Provide the (X, Y) coordinate of the cell's center where the given text is located.  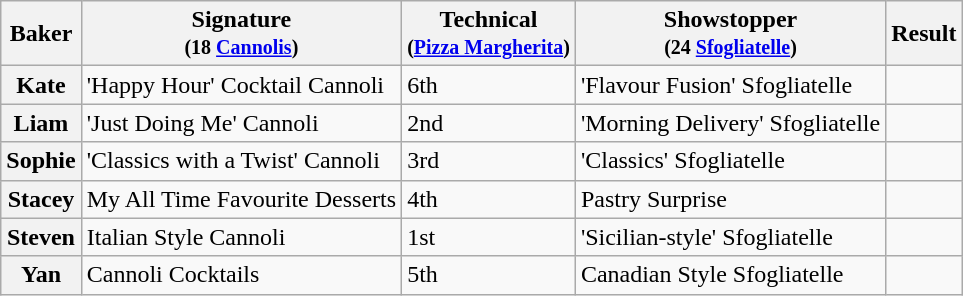
'Classics with a Twist' Cannoli (241, 161)
Signature(18 Cannolis) (241, 34)
Result (924, 34)
Baker (41, 34)
'Flavour Fusion' Sfogliatelle (730, 85)
'Classics' Sfogliatelle (730, 161)
6th (489, 85)
5th (489, 275)
Yan (41, 275)
My All Time Favourite Desserts (241, 199)
Pastry Surprise (730, 199)
'Happy Hour' Cocktail Cannoli (241, 85)
3rd (489, 161)
Stacey (41, 199)
2nd (489, 123)
Sophie (41, 161)
Canadian Style Sfogliatelle (730, 275)
Kate (41, 85)
4th (489, 199)
Liam (41, 123)
1st (489, 237)
Technical(Pizza Margherita) (489, 34)
'Sicilian-style' Sfogliatelle (730, 237)
Steven (41, 237)
Italian Style Cannoli (241, 237)
'Morning Delivery' Sfogliatelle (730, 123)
Showstopper(24 Sfogliatelle) (730, 34)
'Just Doing Me' Cannoli (241, 123)
Cannoli Cocktails (241, 275)
